Provide the (X, Y) coordinate of the cell's center where the given text is located.  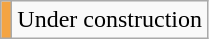
Under construction (110, 20)
